Provide the (x, y) coordinate of the cell's center where the given text is located.  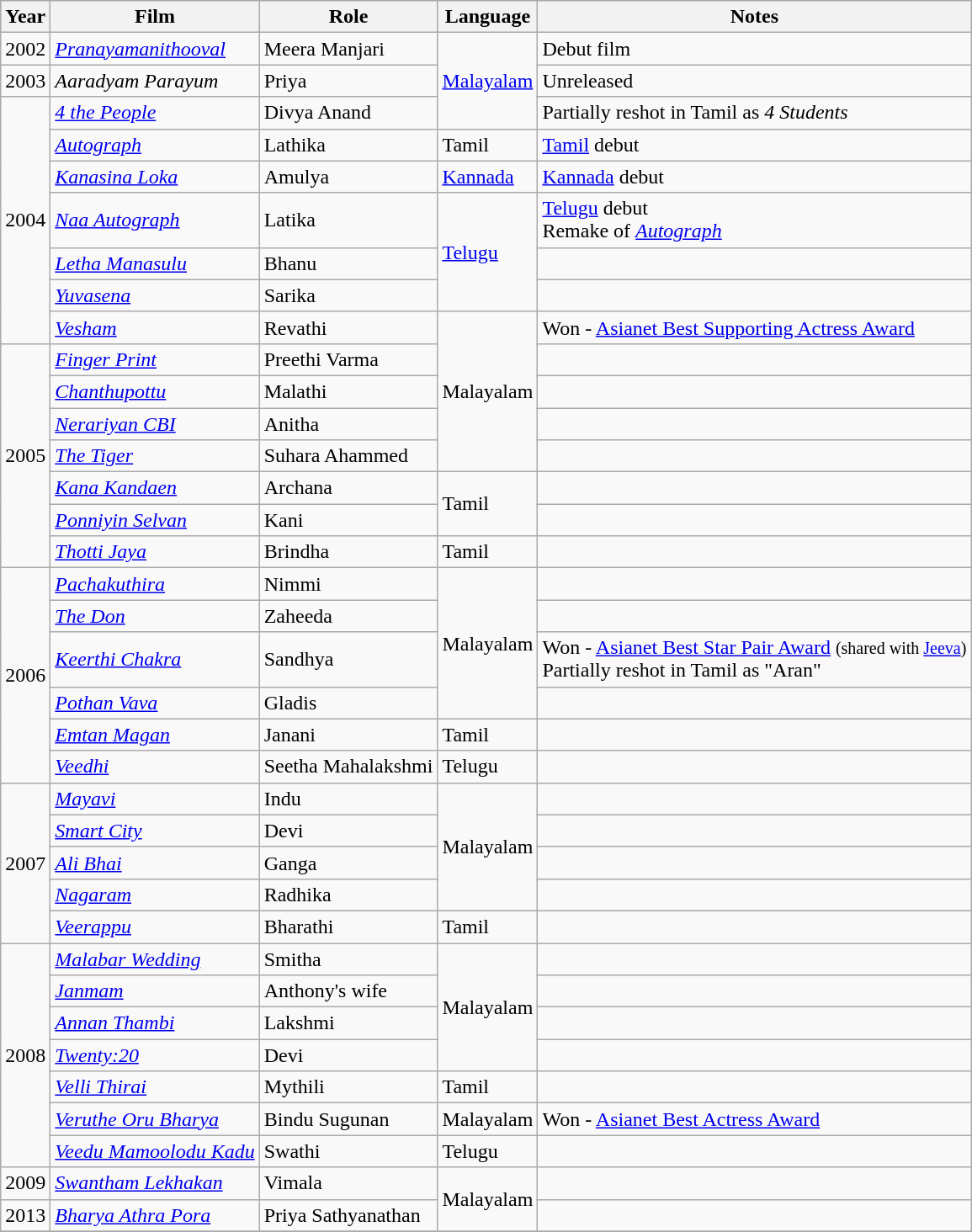
Veerappu (155, 927)
Radhika (348, 895)
Malathi (348, 391)
2006 (25, 675)
Ponniyin Selvan (155, 520)
Velli Thirai (155, 1087)
Nerariyan CBI (155, 423)
Autograph (155, 145)
2004 (25, 220)
Won - Asianet Best Actress Award (754, 1119)
Won - Asianet Best Star Pair Award (shared with Jeeva) Partially reshot in Tamil as "Aran" (754, 660)
Twenty:20 (155, 1055)
Kani (348, 520)
Smitha (348, 959)
Zaheeda (348, 616)
2009 (25, 1183)
Kannada debut (754, 177)
Lathika (348, 145)
Sarika (348, 295)
Bharathi (348, 927)
4 the People (155, 113)
Janani (348, 735)
Kanasina Loka (155, 177)
Debut film (754, 49)
Swantham Lekhakan (155, 1183)
Veedu Mamoolodu Kadu (155, 1151)
Meera Manjari (348, 49)
Year (25, 17)
Brindha (348, 552)
Won - Asianet Best Supporting Actress Award (754, 327)
Suhara Ahammed (348, 456)
Annan Thambi (155, 1023)
Revathi (348, 327)
Sandhya (348, 660)
Smart City (155, 831)
Swathi (348, 1151)
Keerthi Chakra (155, 660)
Priya Sathyanathan (348, 1215)
Ali Bhai (155, 863)
Preethi Varma (348, 359)
Latika (348, 220)
Indu (348, 799)
Thotti Jaya (155, 552)
Gladis (348, 703)
The Tiger (155, 456)
2008 (25, 1054)
Archana (348, 488)
Nimmi (348, 584)
2003 (25, 81)
Divya Anand (348, 113)
Veruthe Oru Bharya (155, 1119)
Janmam (155, 991)
Ganga (348, 863)
Priya (348, 81)
Yuvasena (155, 295)
Kannada (488, 177)
Role (348, 17)
The Don (155, 616)
Lakshmi (348, 1023)
Language (488, 17)
Vimala (348, 1183)
Vesham (155, 327)
Chanthupottu (155, 391)
Nagaram (155, 895)
Pachakuthira (155, 584)
Malabar Wedding (155, 959)
Unreleased (754, 81)
Emtan Magan (155, 735)
Naa Autograph (155, 220)
Seetha Mahalakshmi (348, 767)
Kana Kandaen (155, 488)
Partially reshot in Tamil as 4 Students (754, 113)
2007 (25, 863)
Tamil debut (754, 145)
Letha Manasulu (155, 263)
Anitha (348, 423)
Anthony's wife (348, 991)
2002 (25, 49)
Mythili (348, 1087)
2005 (25, 455)
Mayavi (155, 799)
Pothan Vava (155, 703)
Bindu Sugunan (348, 1119)
Telugu debutRemake of Autograph (754, 220)
Finger Print (155, 359)
Notes (754, 17)
Veedhi (155, 767)
Film (155, 17)
Amulya (348, 177)
2013 (25, 1215)
Aaradyam Parayum (155, 81)
Bharya Athra Pora (155, 1215)
Pranayamanithooval (155, 49)
Bhanu (348, 263)
